Output the (X, Y) coordinate of the center of the cell containing the given text.  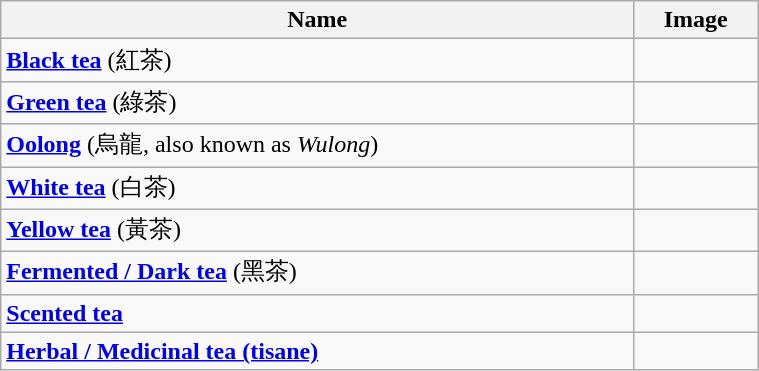
White tea (白茶) (318, 188)
Green tea (綠茶) (318, 102)
Image (696, 20)
Name (318, 20)
Fermented / Dark tea (黑茶) (318, 274)
Herbal / Medicinal tea (tisane) (318, 351)
Scented tea (318, 313)
Oolong (烏龍, also known as Wulong) (318, 146)
Black tea (紅茶) (318, 60)
Yellow tea (黃茶) (318, 230)
